Output the (X, Y) coordinate of the center of the cell containing the given text.  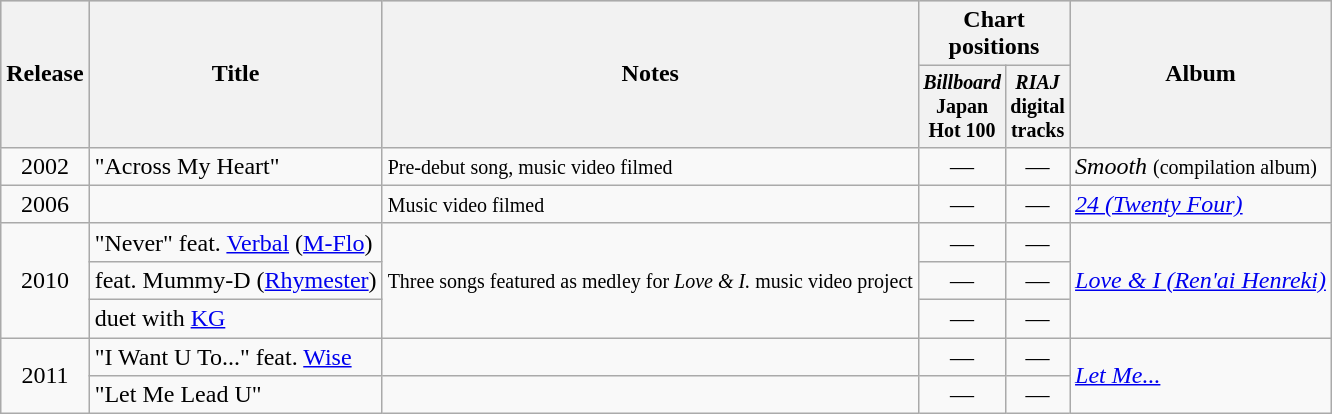
24 (Twenty Four) (1201, 204)
Title (236, 74)
Let Me... (1201, 376)
"Let Me Lead U" (236, 395)
RIAJ digital tracks (1038, 106)
duet with KG (236, 319)
Music video filmed (650, 204)
Notes (650, 74)
Pre-debut song, music video filmed (650, 166)
2002 (45, 166)
2006 (45, 204)
Billboard Japan Hot 100 (962, 106)
2010 (45, 280)
Chart positions (994, 34)
Smooth (compilation album) (1201, 166)
Release (45, 74)
feat. Mummy-D (Rhymester) (236, 280)
2011 (45, 376)
"I Want U To..." feat. Wise (236, 357)
Three songs featured as medley for Love & I. music video project (650, 280)
"Across My Heart" (236, 166)
"Never" feat. Verbal (M-Flo) (236, 242)
Album (1201, 74)
Love & I (Ren'ai Henreki) (1201, 280)
